Provide the [X, Y] coordinate of the cell's center where the given text is located.  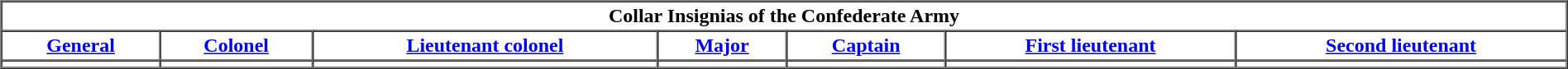
First lieutenant [1090, 46]
Colonel [237, 46]
Second lieutenant [1401, 46]
Major [722, 46]
Captain [866, 46]
Collar Insignias of the Confederate Army [784, 16]
General [81, 46]
Lieutenant colonel [485, 46]
